For the text-containing cell, return its midpoint in [X, Y] coordinate format. 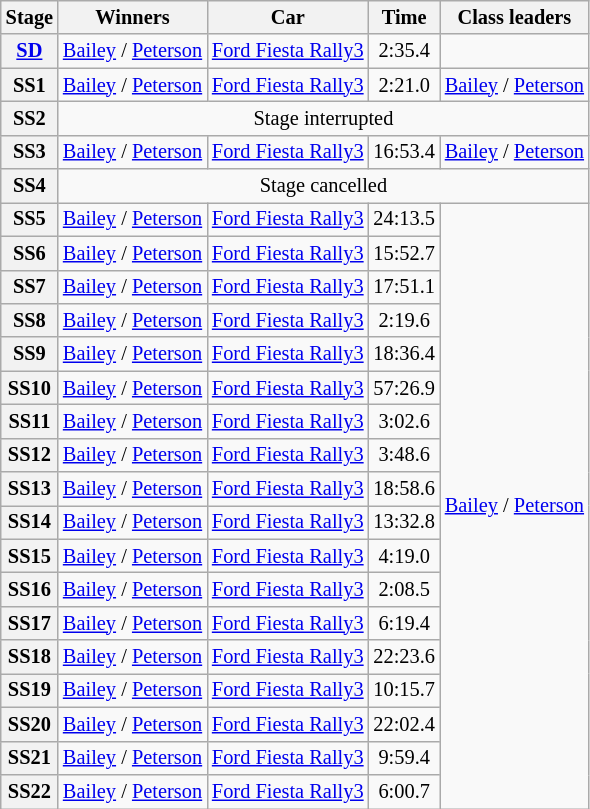
Stage cancelled [324, 186]
Class leaders [514, 17]
Winners [132, 17]
22:23.6 [404, 657]
SS4 [30, 186]
15:52.7 [404, 253]
16:53.4 [404, 152]
3:48.6 [404, 455]
3:02.6 [404, 421]
SS13 [30, 489]
SS11 [30, 421]
57:26.9 [404, 388]
SS8 [30, 320]
18:58.6 [404, 489]
SS1 [30, 85]
SD [30, 51]
22:02.4 [404, 724]
2:08.5 [404, 589]
9:59.4 [404, 758]
Stage [30, 17]
SS7 [30, 287]
SS5 [30, 219]
4:19.0 [404, 556]
10:15.7 [404, 690]
SS3 [30, 152]
2:19.6 [404, 320]
Stage interrupted [324, 118]
SS18 [30, 657]
SS17 [30, 623]
SS21 [30, 758]
SS2 [30, 118]
13:32.8 [404, 522]
18:36.4 [404, 354]
SS9 [30, 354]
SS6 [30, 253]
Car [288, 17]
17:51.1 [404, 287]
SS10 [30, 388]
SS12 [30, 455]
SS15 [30, 556]
SS19 [30, 690]
SS20 [30, 724]
24:13.5 [404, 219]
2:21.0 [404, 85]
6:19.4 [404, 623]
SS14 [30, 522]
SS22 [30, 791]
Time [404, 17]
2:35.4 [404, 51]
SS16 [30, 589]
6:00.7 [404, 791]
